Extract the [X, Y] coordinate from the center of the cell holding the provided text.  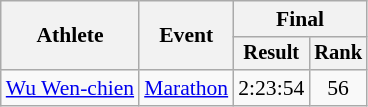
2:23:54 [271, 88]
Result [271, 54]
56 [338, 88]
Rank [338, 54]
Final [300, 19]
Marathon [186, 88]
Event [186, 36]
Wu Wen-chien [70, 88]
Athlete [70, 36]
